Return the (X, Y) coordinate for the center point of the cell that contains the specified text.  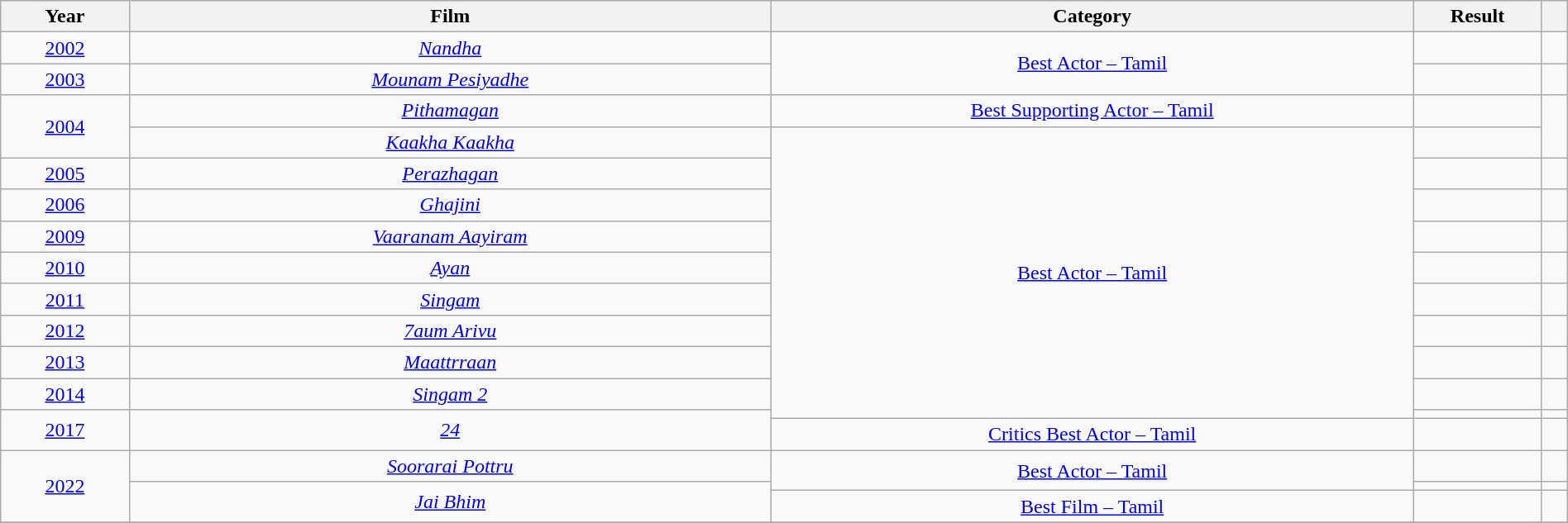
Singam 2 (450, 394)
Best Supporting Actor – Tamil (1092, 111)
Perazhagan (450, 174)
Result (1477, 17)
Film (450, 17)
2017 (65, 430)
Singam (450, 299)
2013 (65, 362)
2014 (65, 394)
Soorarai Pottru (450, 466)
Mounam Pesiyadhe (450, 79)
7aum Arivu (450, 330)
2003 (65, 79)
Category (1092, 17)
2009 (65, 236)
Ayan (450, 268)
2006 (65, 205)
Vaaranam Aayiram (450, 236)
2010 (65, 268)
2012 (65, 330)
2004 (65, 126)
Nandha (450, 48)
Kaakha Kaakha (450, 142)
24 (450, 430)
Year (65, 17)
2022 (65, 486)
Best Film – Tamil (1092, 506)
2011 (65, 299)
Maattrraan (450, 362)
Critics Best Actor – Tamil (1092, 435)
Jai Bhim (450, 502)
2002 (65, 48)
Pithamagan (450, 111)
Ghajini (450, 205)
2005 (65, 174)
